Capture the cell that displays the provided text and extract its (x, y) central coordinate. 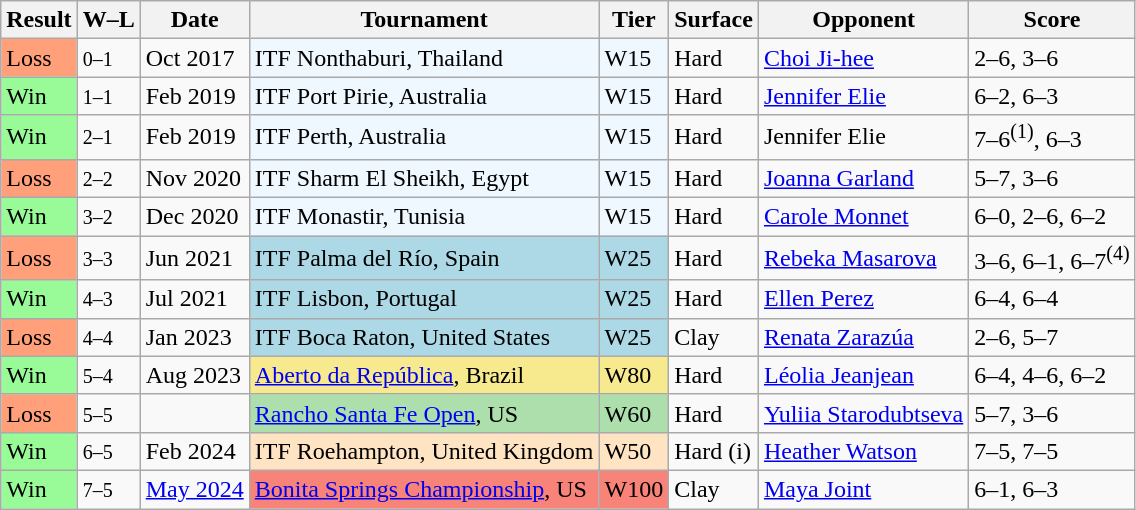
May 2024 (194, 489)
6–4, 6–4 (1052, 299)
3–6, 6–1, 6–7(4) (1052, 258)
1–1 (108, 96)
2–6, 5–7 (1052, 337)
Rebeka Masarova (863, 258)
4–3 (108, 299)
Carole Monnet (863, 217)
Maya Joint (863, 489)
Tier (634, 20)
ITF Roehampton, United Kingdom (424, 451)
Opponent (863, 20)
ITF Sharm El Sheikh, Egypt (424, 178)
ITF Palma del Río, Spain (424, 258)
5–5 (108, 413)
ITF Nonthaburi, Thailand (424, 58)
6–2, 6–3 (1052, 96)
2–6, 3–6 (1052, 58)
Jun 2021 (194, 258)
Score (1052, 20)
W50 (634, 451)
Feb 2024 (194, 451)
Léolia Jeanjean (863, 375)
W80 (634, 375)
Hard (i) (714, 451)
Nov 2020 (194, 178)
7–6(1), 6–3 (1052, 138)
ITF Perth, Australia (424, 138)
0–1 (108, 58)
Rancho Santa Fe Open, US (424, 413)
7–5 (108, 489)
4–4 (108, 337)
Oct 2017 (194, 58)
ITF Monastir, Tunisia (424, 217)
3–2 (108, 217)
Tournament (424, 20)
ITF Lisbon, Portugal (424, 299)
W60 (634, 413)
Dec 2020 (194, 217)
Aberto da República, Brazil (424, 375)
3–3 (108, 258)
2–2 (108, 178)
Aug 2023 (194, 375)
W–L (108, 20)
2–1 (108, 138)
Result (39, 20)
W100 (634, 489)
Jan 2023 (194, 337)
5–4 (108, 375)
6–4, 4–6, 6–2 (1052, 375)
ITF Port Pirie, Australia (424, 96)
6–5 (108, 451)
ITF Boca Raton, United States (424, 337)
Jul 2021 (194, 299)
6–0, 2–6, 6–2 (1052, 217)
7–5, 7–5 (1052, 451)
Bonita Springs Championship, US (424, 489)
Date (194, 20)
Heather Watson (863, 451)
Choi Ji-hee (863, 58)
Joanna Garland (863, 178)
Renata Zarazúa (863, 337)
Yuliia Starodubtseva (863, 413)
6–1, 6–3 (1052, 489)
Ellen Perez (863, 299)
Surface (714, 20)
